Identify which cell holds the provided text, then report its [X, Y] central coordinate. 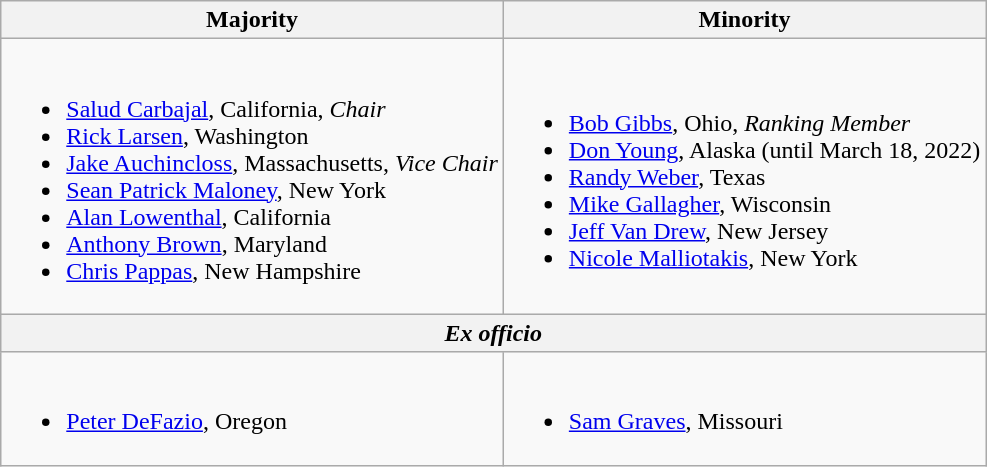
Peter DeFazio, Oregon [252, 408]
Sam Graves, Missouri [744, 408]
Minority [744, 20]
Majority [252, 20]
Ex officio [494, 333]
